Pinpoint the cell where the given text exists, returning its (x, y) midpoint coordinate. 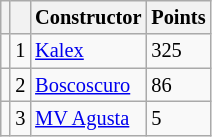
1 (20, 51)
Boscoscuro (88, 85)
5 (178, 118)
3 (20, 118)
Points (178, 17)
325 (178, 51)
Kalex (88, 51)
Constructor (88, 17)
86 (178, 85)
MV Agusta (88, 118)
2 (20, 85)
